Find where the given text appears and provide that cell's center as [X, Y] coordinate. 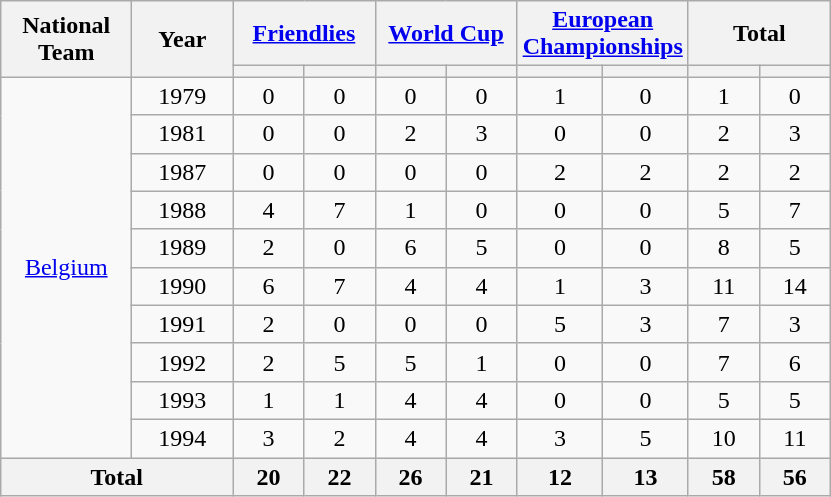
14 [794, 286]
1981 [182, 134]
12 [560, 477]
13 [646, 477]
56 [794, 477]
58 [724, 477]
10 [724, 438]
1989 [182, 248]
21 [482, 477]
1994 [182, 438]
World Cup [446, 34]
1991 [182, 324]
1992 [182, 362]
NationalTeam [66, 39]
8 [724, 248]
22 [340, 477]
1987 [182, 172]
Friendlies [304, 34]
Belgium [66, 268]
20 [268, 477]
1988 [182, 210]
1993 [182, 400]
1979 [182, 96]
26 [410, 477]
European Championships [602, 34]
1990 [182, 286]
Year [182, 39]
